Scan for the cell matching the given text and deliver its [x, y] coordinate at center. 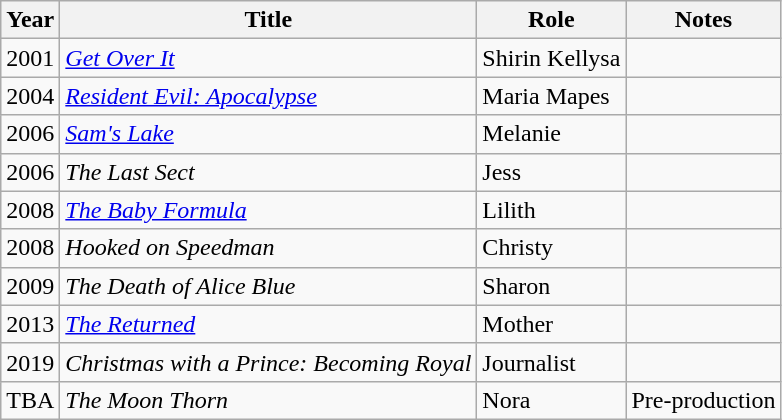
2019 [30, 362]
Journalist [552, 362]
The Baby Formula [268, 210]
Maria Mapes [552, 96]
Christy [552, 248]
2009 [30, 286]
2013 [30, 324]
Notes [704, 20]
Lilith [552, 210]
2001 [30, 58]
The Moon Thorn [268, 400]
Christmas with a Prince: Becoming Royal [268, 362]
Melanie [552, 134]
Title [268, 20]
2004 [30, 96]
The Returned [268, 324]
Sharon [552, 286]
Year [30, 20]
Jess [552, 172]
The Death of Alice Blue [268, 286]
Sam's Lake [268, 134]
Resident Evil: Apocalypse [268, 96]
TBA [30, 400]
Nora [552, 400]
Hooked on Speedman [268, 248]
The Last Sect [268, 172]
Mother [552, 324]
Pre-production [704, 400]
Shirin Kellysa [552, 58]
Get Over It [268, 58]
Role [552, 20]
